Locate the cell with the specified text and output its [x, y] center coordinate. 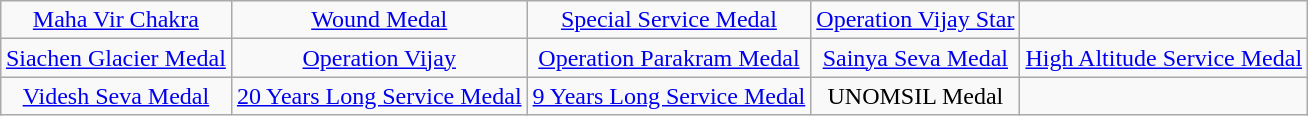
9 Years Long Service Medal [669, 96]
Siachen Glacier Medal [116, 58]
Videsh Seva Medal [116, 96]
High Altitude Service Medal [1164, 58]
Maha Vir Chakra [116, 20]
UNOMSIL Medal [916, 96]
Operation Vijay [379, 58]
Sainya Seva Medal [916, 58]
Special Service Medal [669, 20]
20 Years Long Service Medal [379, 96]
Operation Vijay Star [916, 20]
Operation Parakram Medal [669, 58]
Wound Medal [379, 20]
